From the cell containing the given text, extract its center point as [X, Y] coordinate. 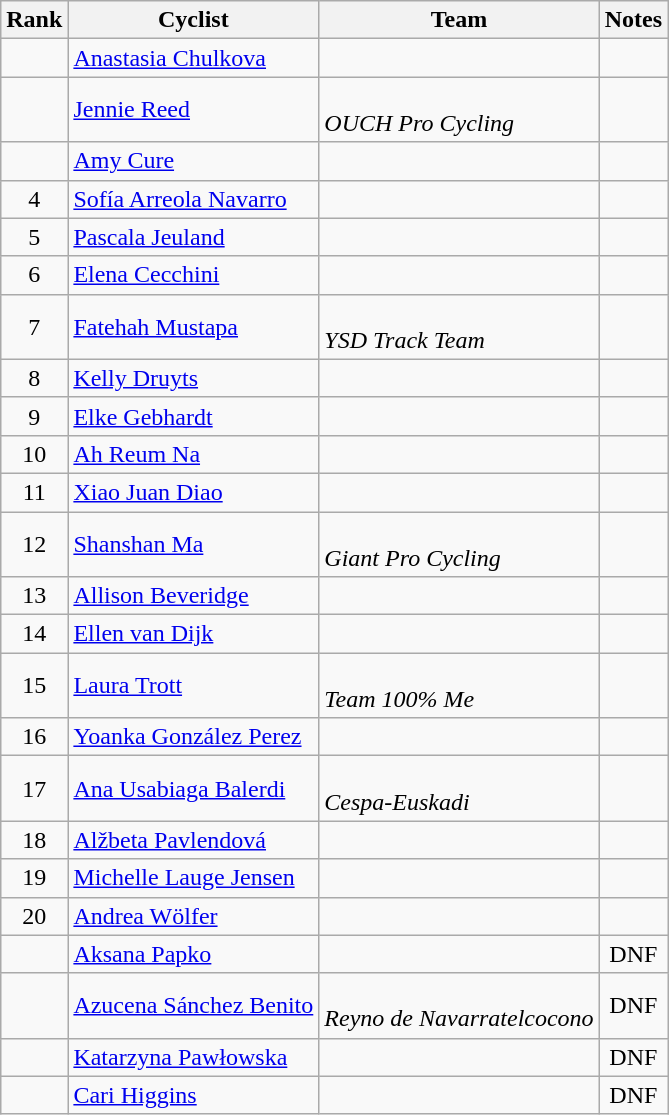
Shanshan Ma [194, 544]
Reyno de Navarratelcocono [459, 1006]
Elke Gebhardt [194, 416]
Amy Cure [194, 161]
Cari Higgins [194, 1095]
Michelle Lauge Jensen [194, 878]
Azucena Sánchez Benito [194, 1006]
9 [34, 416]
Jennie Reed [194, 110]
Ah Reum Na [194, 454]
Pascala Jeuland [194, 237]
Yoanka González Perez [194, 737]
Team 100% Me [459, 686]
17 [34, 788]
Anastasia Chulkova [194, 58]
19 [34, 878]
5 [34, 237]
Allison Beveridge [194, 596]
7 [34, 326]
Notes [633, 20]
4 [34, 199]
OUCH Pro Cycling [459, 110]
Team [459, 20]
11 [34, 492]
Katarzyna Pawłowska [194, 1057]
Sofía Arreola Navarro [194, 199]
Elena Cecchini [194, 275]
6 [34, 275]
15 [34, 686]
12 [34, 544]
8 [34, 378]
Rank [34, 20]
Xiao Juan Diao [194, 492]
Cespa-Euskadi [459, 788]
Aksana Papko [194, 954]
Cyclist [194, 20]
Kelly Druyts [194, 378]
10 [34, 454]
13 [34, 596]
Ana Usabiaga Balerdi [194, 788]
Alžbeta Pavlendová [194, 840]
Fatehah Mustapa [194, 326]
16 [34, 737]
Laura Trott [194, 686]
Andrea Wölfer [194, 916]
Giant Pro Cycling [459, 544]
YSD Track Team [459, 326]
20 [34, 916]
Ellen van Dijk [194, 634]
18 [34, 840]
14 [34, 634]
